Determine the (x, y) coordinate at the center of the cell enclosing the given text.  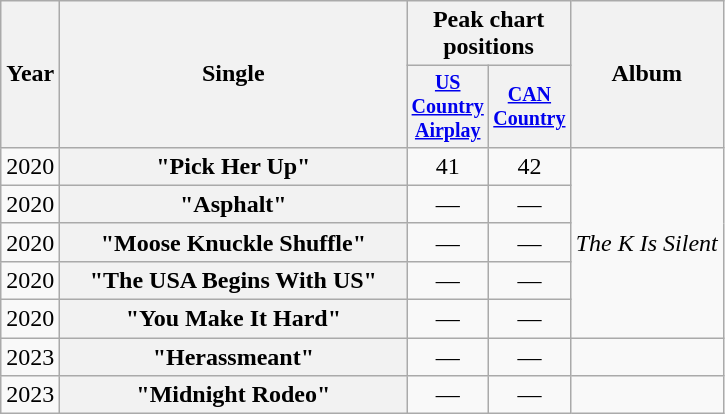
"Asphalt" (234, 204)
"Pick Her Up" (234, 166)
Single (234, 74)
"The USA Begins With US" (234, 280)
"Moose Knuckle Shuffle" (234, 242)
41 (448, 166)
CAN Country (530, 106)
Peak chartpositions (488, 34)
"You Make It Hard" (234, 319)
Album (646, 74)
42 (530, 166)
The K Is Silent (646, 242)
Year (30, 74)
"Herassmeant" (234, 357)
US Country Airplay (448, 106)
"Midnight Rodeo" (234, 395)
